Scan for the cell matching the given text and deliver its (x, y) coordinate at center. 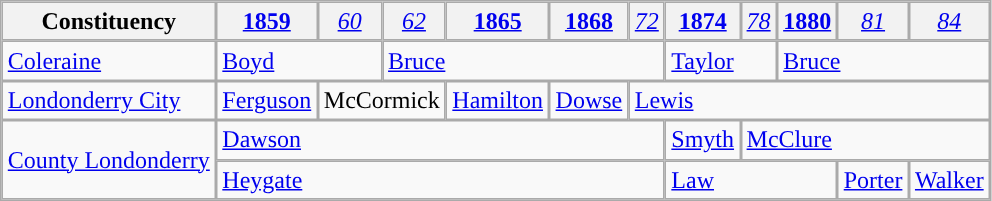
62 (414, 22)
Porter (872, 180)
Taylor (721, 61)
McClure (865, 140)
Coleraine (110, 61)
1865 (498, 22)
Dowse (588, 101)
Law (751, 180)
1880 (808, 22)
Boyd (299, 61)
Constituency (110, 22)
1868 (588, 22)
Smyth (702, 140)
60 (350, 22)
81 (872, 22)
Hamilton (498, 101)
McCormick (382, 101)
1859 (266, 22)
Ferguson (266, 101)
County Londonderry (110, 160)
1874 (702, 22)
84 (950, 22)
Walker (950, 180)
Dawson (440, 140)
72 (646, 22)
Heygate (440, 180)
78 (758, 22)
Londonderry City (110, 101)
Lewis (808, 101)
